Output the (X, Y) coordinate of the center of the cell containing the given text.  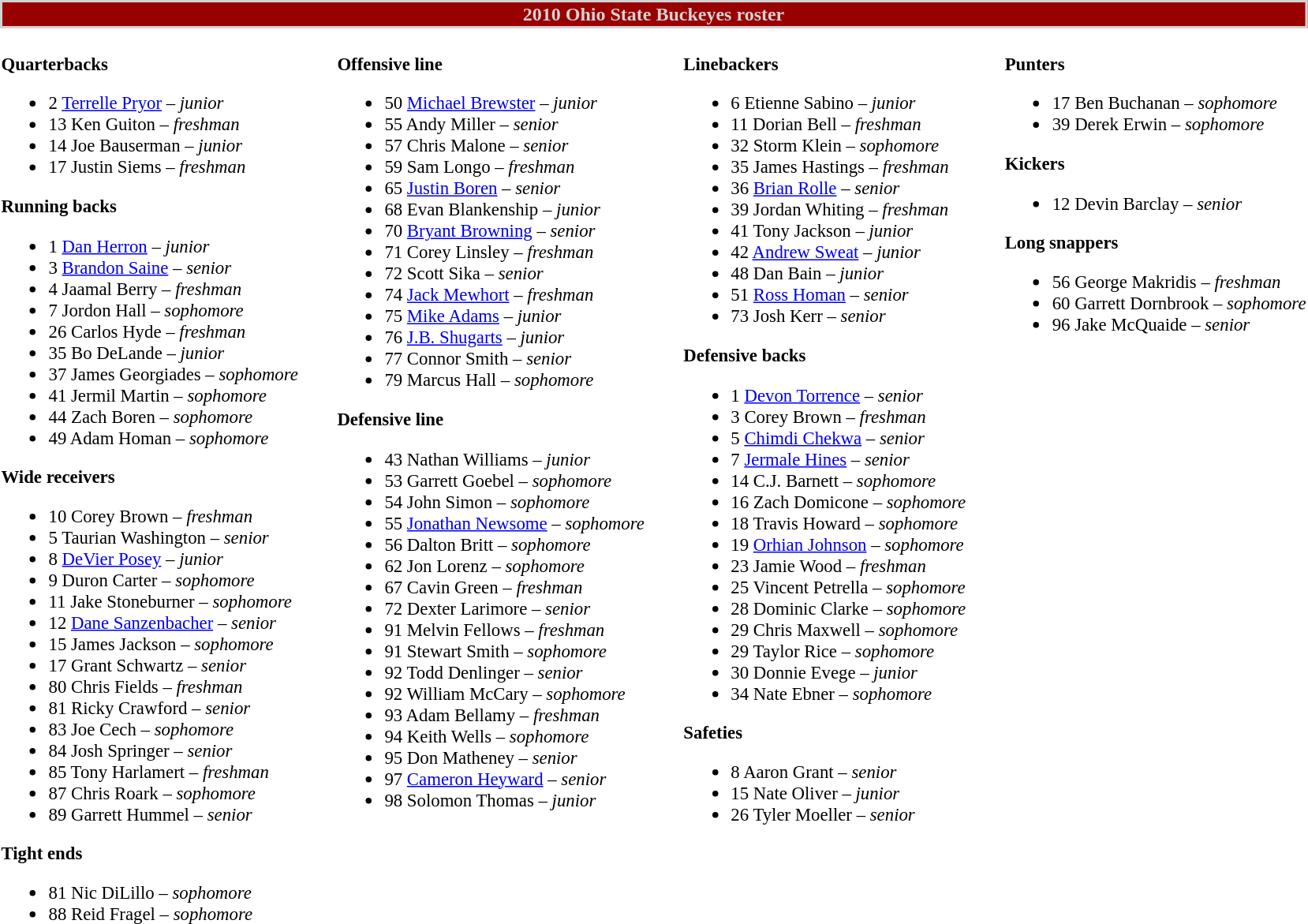
2010 Ohio State Buckeyes roster (653, 14)
